Extract the (x, y) coordinate from the center of the cell holding the provided text.  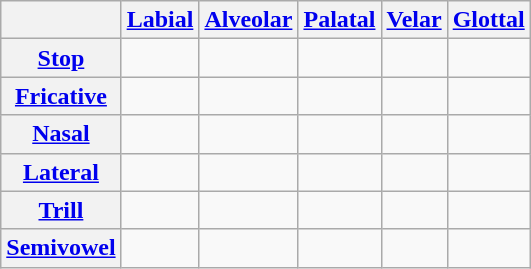
Nasal (61, 134)
Labial (160, 20)
Semivowel (61, 248)
Glottal (488, 20)
Lateral (61, 172)
Palatal (340, 20)
Stop (61, 58)
Alveolar (248, 20)
Velar (414, 20)
Trill (61, 210)
Fricative (61, 96)
